Find where the given text appears and provide that cell's center as [x, y] coordinate. 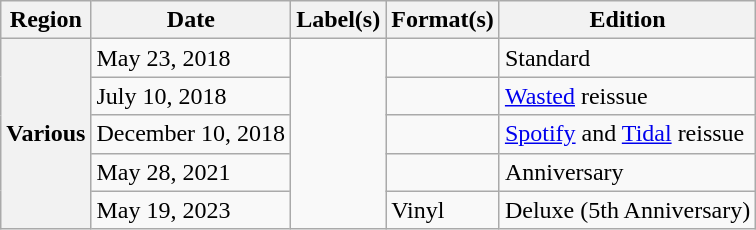
Anniversary [627, 172]
Vinyl [443, 210]
Deluxe (5th Anniversary) [627, 210]
Wasted reissue [627, 96]
May 19, 2023 [191, 210]
Standard [627, 58]
May 28, 2021 [191, 172]
Spotify and Tidal reissue [627, 134]
Date [191, 20]
Edition [627, 20]
Format(s) [443, 20]
Label(s) [338, 20]
Various [46, 134]
December 10, 2018 [191, 134]
Region [46, 20]
July 10, 2018 [191, 96]
May 23, 2018 [191, 58]
